Identify which cell holds the provided text, then report its [x, y] central coordinate. 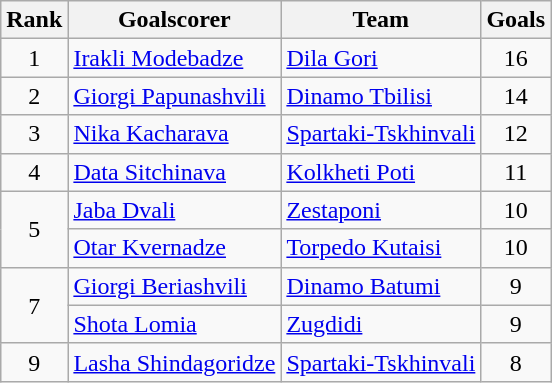
Kolkheti Poti [381, 172]
Team [381, 20]
Irakli Modebadze [174, 58]
Jaba Dvali [174, 210]
12 [516, 134]
14 [516, 96]
Dila Gori [381, 58]
Goalscorer [174, 20]
11 [516, 172]
4 [34, 172]
1 [34, 58]
Data Sitchinava [174, 172]
Giorgi Papunashvili [174, 96]
Giorgi Beriashvili [174, 286]
Dinamo Batumi [381, 286]
Dinamo Tbilisi [381, 96]
Otar Kvernadze [174, 248]
Torpedo Kutaisi [381, 248]
Shota Lomia [174, 324]
Lasha Shindagoridze [174, 362]
3 [34, 134]
Rank [34, 20]
Goals [516, 20]
Zestaponi [381, 210]
8 [516, 362]
Nika Kacharava [174, 134]
7 [34, 305]
Zugdidi [381, 324]
16 [516, 58]
5 [34, 229]
2 [34, 96]
